Return (x, y) of the center of cell containing provided text 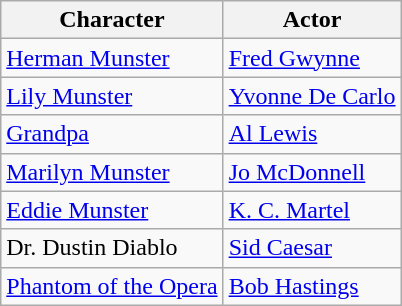
Character (112, 20)
Grandpa (112, 134)
Al Lewis (312, 134)
Jo McDonnell (312, 172)
Lily Munster (112, 96)
Marilyn Munster (112, 172)
Dr. Dustin Diablo (112, 248)
Yvonne De Carlo (312, 96)
Herman Munster (112, 58)
Bob Hastings (312, 286)
Fred Gwynne (312, 58)
Eddie Munster (112, 210)
K. C. Martel (312, 210)
Phantom of the Opera (112, 286)
Actor (312, 20)
Sid Caesar (312, 248)
